Pinpoint the cell where the given text exists, returning its (X, Y) midpoint coordinate. 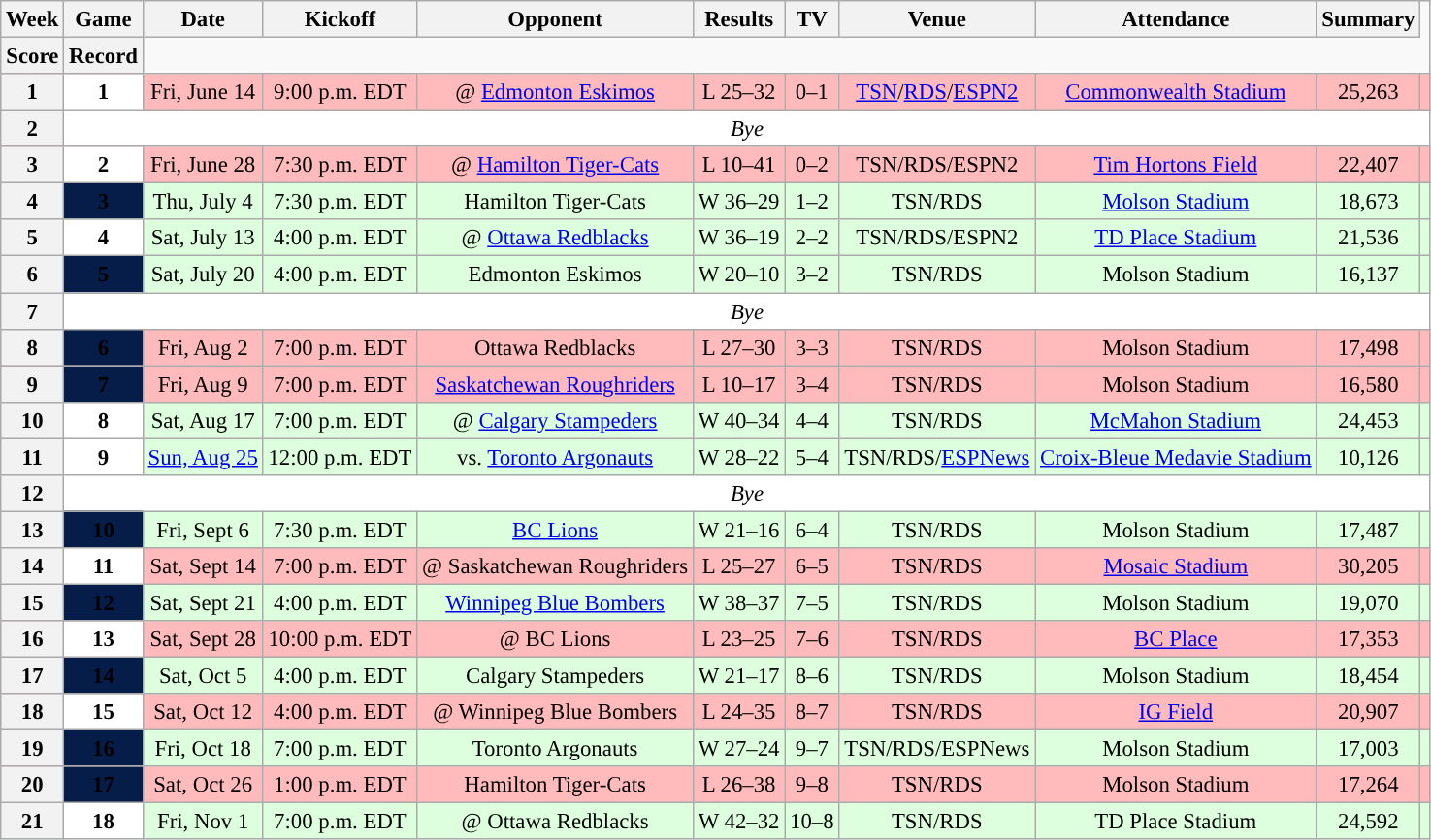
@ Saskatchewan Roughriders (555, 566)
W 28–22 (738, 457)
Sat, Sept 28 (203, 639)
Sat, Oct 26 (203, 785)
Toronto Argonauts (555, 749)
vs. Toronto Argonauts (555, 457)
24,592 (1368, 822)
Fri, Sept 6 (203, 530)
L 26–38 (738, 785)
3–2 (812, 275)
1:00 p.m. EDT (340, 785)
Date (203, 19)
1–2 (812, 202)
L 25–27 (738, 566)
Croix-Bleue Medavie Stadium (1176, 457)
17,353 (1368, 639)
L 10–17 (738, 384)
0–1 (812, 92)
9:00 p.m. EDT (340, 92)
Calgary Stampeders (555, 676)
Results (738, 19)
Ottawa Redblacks (555, 347)
17,264 (1368, 785)
18,454 (1368, 676)
16,137 (1368, 275)
Record (103, 56)
Game (103, 19)
24,453 (1368, 420)
W 27–24 (738, 749)
0–2 (812, 165)
Saskatchewan Roughriders (555, 384)
4–4 (812, 420)
Mosaic Stadium (1176, 566)
Fri, June 28 (203, 165)
Sun, Aug 25 (203, 457)
Summary (1368, 19)
@ Edmonton Eskimos (555, 92)
10:00 p.m. EDT (340, 639)
Attendance (1176, 19)
Opponent (555, 19)
21 (33, 822)
2–2 (812, 238)
TV (812, 19)
BC Lions (555, 530)
9–8 (812, 785)
@ Hamilton Tiger-Cats (555, 165)
25,263 (1368, 92)
Venue (937, 19)
Thu, July 4 (203, 202)
30,205 (1368, 566)
Tim Hortons Field (1176, 165)
L 25–32 (738, 92)
W 38–37 (738, 602)
7–5 (812, 602)
5–4 (812, 457)
Edmonton Eskimos (555, 275)
Fri, Aug 2 (203, 347)
Kickoff (340, 19)
8–7 (812, 712)
W 36–29 (738, 202)
17,003 (1368, 749)
Winnipeg Blue Bombers (555, 602)
8–6 (812, 676)
L 23–25 (738, 639)
Sat, Sept 21 (203, 602)
20 (33, 785)
W 40–34 (738, 420)
Sat, Aug 17 (203, 420)
@ BC Lions (555, 639)
6–5 (812, 566)
3–3 (812, 347)
19,070 (1368, 602)
10,126 (1368, 457)
Sat, Oct 5 (203, 676)
22,407 (1368, 165)
McMahon Stadium (1176, 420)
Sat, July 20 (203, 275)
L 27–30 (738, 347)
19 (33, 749)
W 36–19 (738, 238)
20,907 (1368, 712)
Commonwealth Stadium (1176, 92)
IG Field (1176, 712)
Fri, Oct 18 (203, 749)
12:00 p.m. EDT (340, 457)
Score (33, 56)
W 20–10 (738, 275)
Sat, July 13 (203, 238)
Week (33, 19)
6–4 (812, 530)
W 21–16 (738, 530)
3–4 (812, 384)
Fri, Nov 1 (203, 822)
@ Winnipeg Blue Bombers (555, 712)
18,673 (1368, 202)
16,580 (1368, 384)
L 24–35 (738, 712)
BC Place (1176, 639)
L 10–41 (738, 165)
17,498 (1368, 347)
Sat, Oct 12 (203, 712)
9–7 (812, 749)
10–8 (812, 822)
7–6 (812, 639)
@ Calgary Stampeders (555, 420)
Fri, Aug 9 (203, 384)
W 42–32 (738, 822)
17,487 (1368, 530)
W 21–17 (738, 676)
Fri, June 14 (203, 92)
Sat, Sept 14 (203, 566)
21,536 (1368, 238)
